Output the (x, y) coordinate of the center of the cell containing the given text.  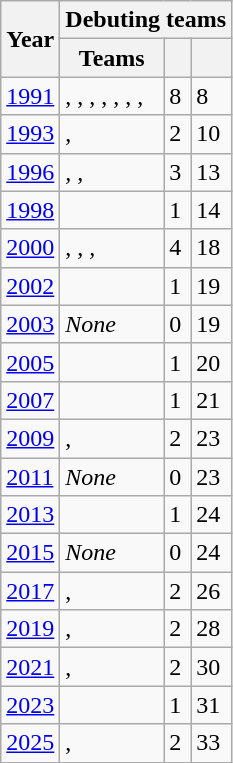
1996 (30, 172)
2013 (30, 515)
1993 (30, 134)
3 (178, 172)
2017 (30, 591)
2019 (30, 629)
2009 (30, 438)
2011 (30, 477)
2015 (30, 553)
2000 (30, 248)
, , , , , , , (112, 96)
14 (212, 210)
2025 (30, 743)
Teams (112, 58)
, , (112, 172)
2023 (30, 705)
31 (212, 705)
4 (178, 248)
30 (212, 667)
Year (30, 39)
2021 (30, 667)
2002 (30, 286)
26 (212, 591)
18 (212, 248)
10 (212, 134)
, , , (112, 248)
21 (212, 400)
1998 (30, 210)
Debuting teams (146, 20)
2007 (30, 400)
33 (212, 743)
28 (212, 629)
2003 (30, 324)
13 (212, 172)
20 (212, 362)
2005 (30, 362)
1991 (30, 96)
